For the text-containing cell, return its midpoint in (X, Y) coordinate format. 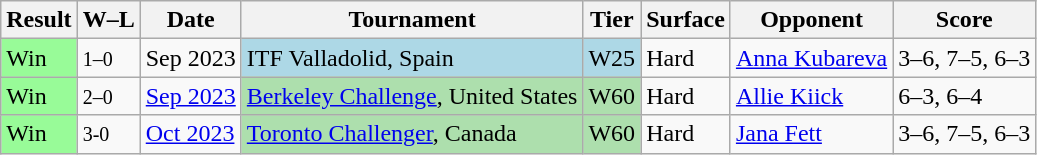
ITF Valladolid, Spain (412, 58)
Score (964, 20)
W25 (612, 58)
Berkeley Challenge, United States (412, 96)
3-0 (108, 134)
Tier (612, 20)
2–0 (108, 96)
Tournament (412, 20)
Opponent (811, 20)
Toronto Challenger, Canada (412, 134)
Oct 2023 (190, 134)
6–3, 6–4 (964, 96)
Allie Kiick (811, 96)
Anna Kubareva (811, 58)
Surface (686, 20)
Jana Fett (811, 134)
Date (190, 20)
1–0 (108, 58)
Result (39, 20)
W–L (108, 20)
